Pinpoint the cell where the given text exists, returning its [X, Y] midpoint coordinate. 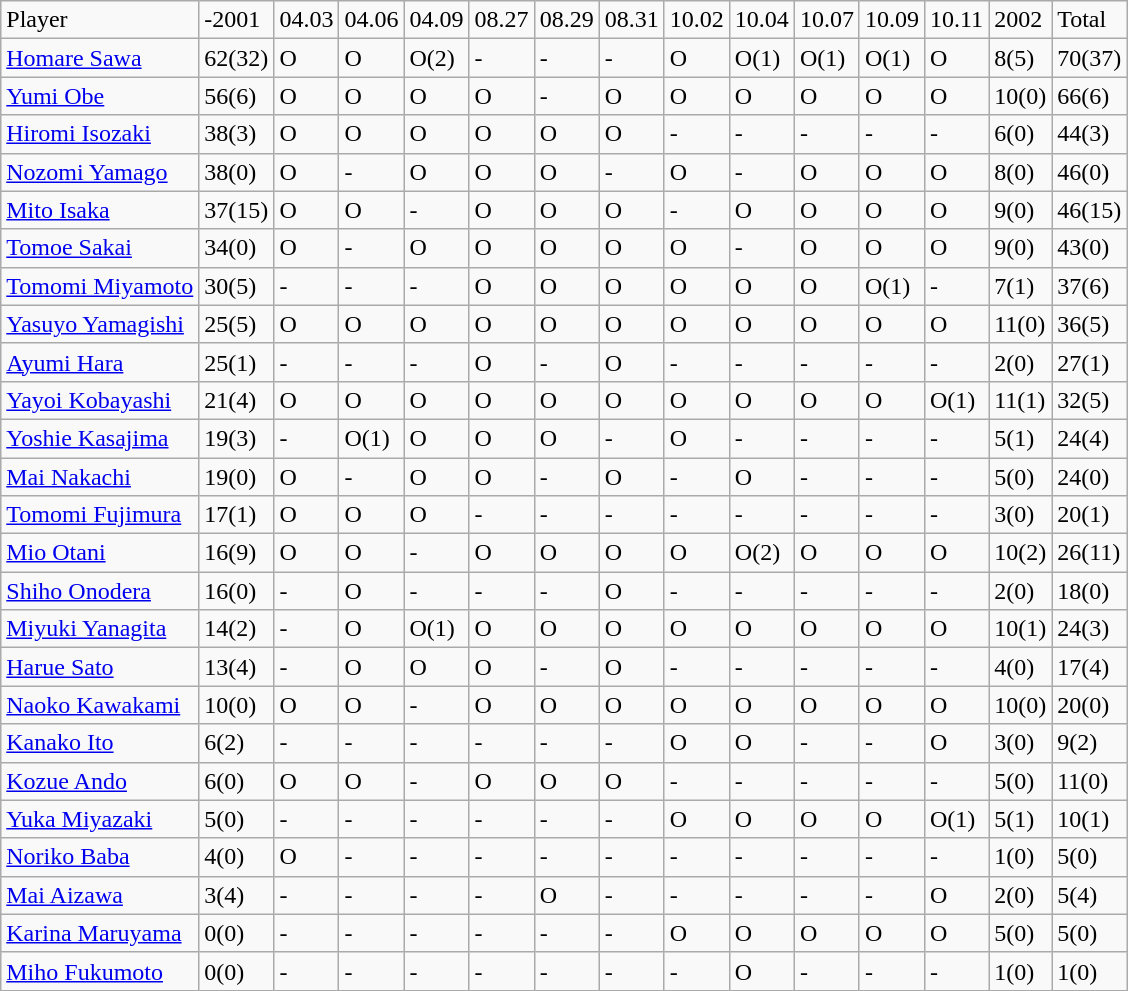
Homare Sawa [100, 58]
Shiho Onodera [100, 591]
6(2) [236, 743]
Yumi Obe [100, 96]
19(3) [236, 438]
56(6) [236, 96]
21(4) [236, 400]
Mai Nakachi [100, 477]
10(2) [1020, 553]
17(1) [236, 515]
Noriko Baba [100, 857]
8(5) [1020, 58]
Tomomi Fujimura [100, 515]
Mito Isaka [100, 210]
Yayoi Kobayashi [100, 400]
Hiromi Isozaki [100, 134]
04.09 [436, 20]
10.11 [956, 20]
04.03 [306, 20]
04.06 [372, 20]
10.04 [762, 20]
32(5) [1090, 400]
Yoshie Kasajima [100, 438]
38(3) [236, 134]
Kozue Ando [100, 781]
5(4) [1090, 895]
37(15) [236, 210]
46(15) [1090, 210]
Tomoe Sakai [100, 248]
Total [1090, 20]
13(4) [236, 667]
10.02 [696, 20]
Tomomi Miyamoto [100, 286]
8(0) [1020, 172]
24(4) [1090, 438]
70(37) [1090, 58]
Nozomi Yamago [100, 172]
24(0) [1090, 477]
43(0) [1090, 248]
Yasuyo Yamagishi [100, 324]
Ayumi Hara [100, 362]
3(4) [236, 895]
08.31 [632, 20]
66(6) [1090, 96]
08.27 [502, 20]
34(0) [236, 248]
25(1) [236, 362]
30(5) [236, 286]
18(0) [1090, 591]
Mio Otani [100, 553]
10.07 [826, 20]
20(0) [1090, 705]
Mai Aizawa [100, 895]
25(5) [236, 324]
08.29 [566, 20]
Miho Fukumoto [100, 971]
16(0) [236, 591]
Karina Maruyama [100, 933]
24(3) [1090, 629]
Kanako Ito [100, 743]
Harue Sato [100, 667]
36(5) [1090, 324]
62(32) [236, 58]
27(1) [1090, 362]
20(1) [1090, 515]
46(0) [1090, 172]
Miyuki Yanagita [100, 629]
16(9) [236, 553]
Yuka Miyazaki [100, 819]
44(3) [1090, 134]
Player [100, 20]
9(2) [1090, 743]
7(1) [1020, 286]
Naoko Kawakami [100, 705]
-2001 [236, 20]
26(11) [1090, 553]
11(1) [1020, 400]
10.09 [892, 20]
2002 [1020, 20]
17(4) [1090, 667]
19(0) [236, 477]
14(2) [236, 629]
38(0) [236, 172]
37(6) [1090, 286]
